Pinpoint the cell where the given text exists, returning its [x, y] midpoint coordinate. 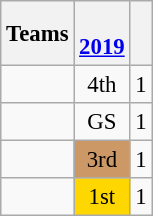
4th [102, 85]
1st [102, 197]
3rd [102, 160]
2019 [102, 34]
Teams [38, 34]
GS [102, 122]
